Find where the given text appears and provide that cell's center as (x, y) coordinate. 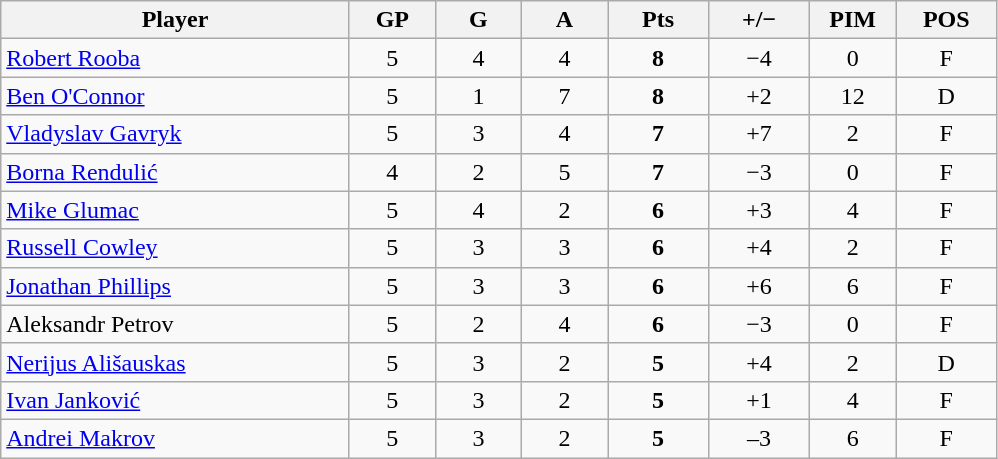
+/− (760, 20)
+6 (760, 286)
12 (853, 96)
Player (176, 20)
Nerijus Ališauskas (176, 362)
Mike Glumac (176, 210)
Russell Cowley (176, 248)
Ben O'Connor (176, 96)
+1 (760, 400)
+3 (760, 210)
PIM (853, 20)
POS (946, 20)
Andrei Makrov (176, 438)
A (564, 20)
Aleksandr Petrov (176, 324)
+7 (760, 134)
Pts (658, 20)
1 (478, 96)
GP (392, 20)
Ivan Janković (176, 400)
−4 (760, 58)
Robert Rooba (176, 58)
Vladyslav Gavryk (176, 134)
–3 (760, 438)
G (478, 20)
Borna Rendulić (176, 172)
Jonathan Phillips (176, 286)
+2 (760, 96)
